Return (x, y) of the center of cell containing provided text 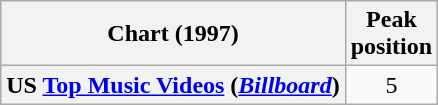
5 (391, 85)
US Top Music Videos (Billboard) (173, 85)
Peakposition (391, 34)
Chart (1997) (173, 34)
